Search for the cell housing the specified text and yield its (x, y) center coordinate. 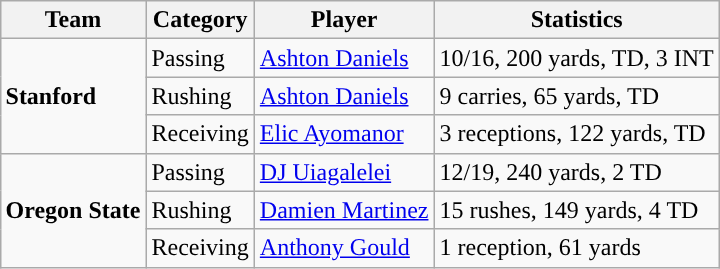
DJ Uiagalelei (344, 172)
3 receptions, 122 yards, TD (576, 134)
Oregon State (73, 210)
1 reception, 61 yards (576, 248)
Team (73, 20)
15 rushes, 149 yards, 4 TD (576, 210)
10/16, 200 yards, TD, 3 INT (576, 58)
Anthony Gould (344, 248)
Statistics (576, 20)
Damien Martinez (344, 210)
Category (200, 20)
Player (344, 20)
Elic Ayomanor (344, 134)
9 carries, 65 yards, TD (576, 96)
12/19, 240 yards, 2 TD (576, 172)
Stanford (73, 96)
